Find where the given text appears and provide that cell's center as (x, y) coordinate. 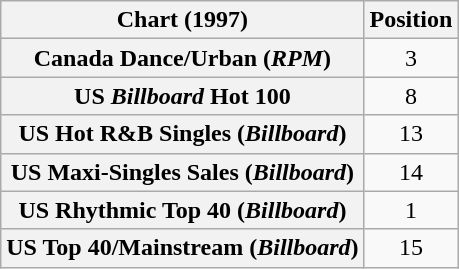
3 (411, 58)
US Rhythmic Top 40 (Billboard) (182, 210)
Canada Dance/Urban (RPM) (182, 58)
Position (411, 20)
1 (411, 210)
US Top 40/Mainstream (Billboard) (182, 248)
14 (411, 172)
US Billboard Hot 100 (182, 96)
15 (411, 248)
8 (411, 96)
US Maxi-Singles Sales (Billboard) (182, 172)
Chart (1997) (182, 20)
13 (411, 134)
US Hot R&B Singles (Billboard) (182, 134)
